Find where the given text appears and provide that cell's center as (X, Y) coordinate. 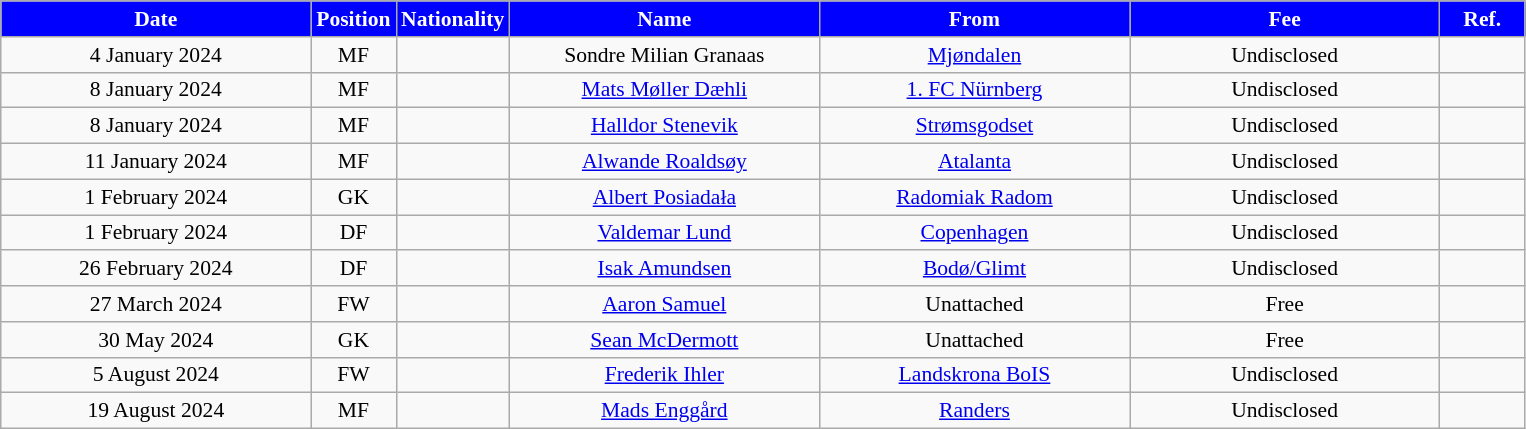
Atalanta (974, 162)
Position (354, 19)
Fee (1285, 19)
Date (156, 19)
Nationality (452, 19)
Valdemar Lund (664, 233)
Mjøndalen (974, 55)
Landskrona BoIS (974, 375)
Mads Enggård (664, 411)
Randers (974, 411)
Albert Posiadała (664, 197)
From (974, 19)
27 March 2024 (156, 304)
Strømsgodset (974, 126)
19 August 2024 (156, 411)
5 August 2024 (156, 375)
Sondre Milian Granaas (664, 55)
Bodø/Glimt (974, 269)
Alwande Roaldsøy (664, 162)
Halldor Stenevik (664, 126)
1. FC Nürnberg (974, 90)
Ref. (1482, 19)
Sean McDermott (664, 340)
Name (664, 19)
4 January 2024 (156, 55)
Mats Møller Dæhli (664, 90)
11 January 2024 (156, 162)
26 February 2024 (156, 269)
Isak Amundsen (664, 269)
Radomiak Radom (974, 197)
Aaron Samuel (664, 304)
30 May 2024 (156, 340)
Frederik Ihler (664, 375)
Copenhagen (974, 233)
